Provide the (X, Y) coordinate of the cell's center where the given text is located.  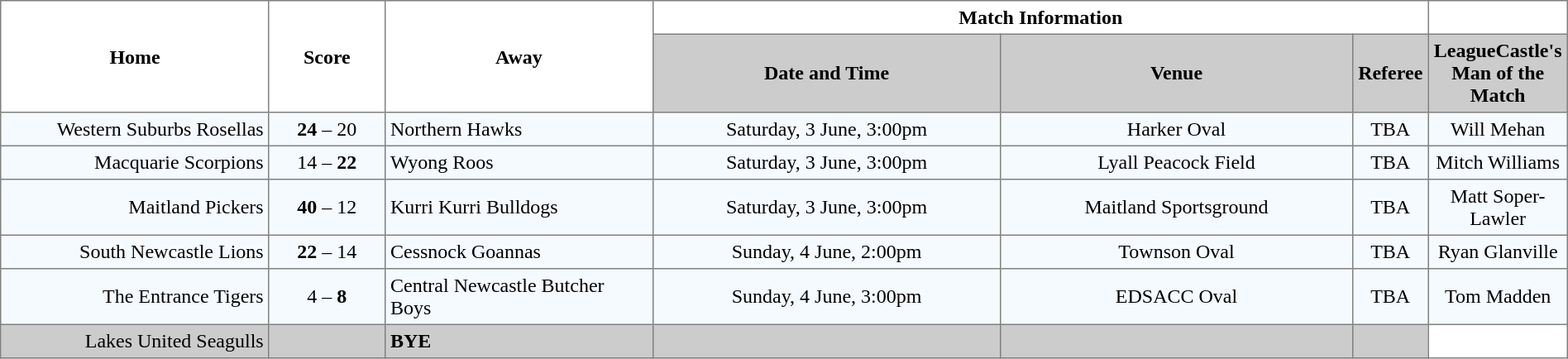
Lakes United Seagulls (136, 341)
14 – 22 (327, 162)
Wyong Roos (519, 162)
Away (519, 56)
South Newcastle Lions (136, 251)
Matt Soper-Lawler (1498, 208)
4 – 8 (327, 297)
Tom Madden (1498, 297)
Match Information (1041, 17)
22 – 14 (327, 251)
Cessnock Goannas (519, 251)
Will Mehan (1498, 129)
Mitch Williams (1498, 162)
EDSACC Oval (1177, 297)
Northern Hawks (519, 129)
The Entrance Tigers (136, 297)
Harker Oval (1177, 129)
LeagueCastle's Man of the Match (1498, 73)
Central Newcastle Butcher Boys (519, 297)
Townson Oval (1177, 251)
Home (136, 56)
Western Suburbs Rosellas (136, 129)
Kurri Kurri Bulldogs (519, 208)
Maitland Sportsground (1177, 208)
Ryan Glanville (1498, 251)
BYE (519, 341)
Macquarie Scorpions (136, 162)
Lyall Peacock Field (1177, 162)
24 – 20 (327, 129)
Sunday, 4 June, 2:00pm (827, 251)
Referee (1390, 73)
Maitland Pickers (136, 208)
40 – 12 (327, 208)
Venue (1177, 73)
Date and Time (827, 73)
Sunday, 4 June, 3:00pm (827, 297)
Score (327, 56)
